Find where the given text appears and provide that cell's center as [x, y] coordinate. 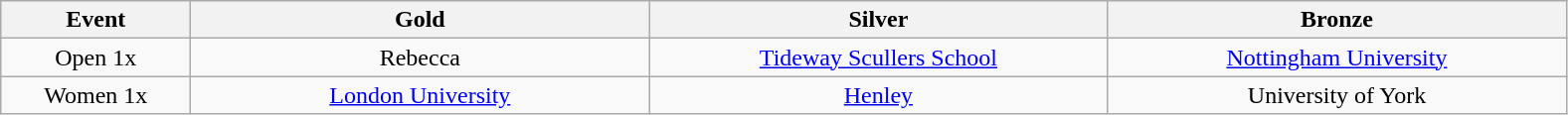
Rebecca [420, 57]
Open 1x [95, 57]
Gold [420, 20]
Silver [879, 20]
London University [420, 95]
Henley [879, 95]
Tideway Scullers School [879, 57]
Nottingham University [1336, 57]
University of York [1336, 95]
Bronze [1336, 20]
Event [95, 20]
Women 1x [95, 95]
